Return [X, Y] of the center of cell containing provided text 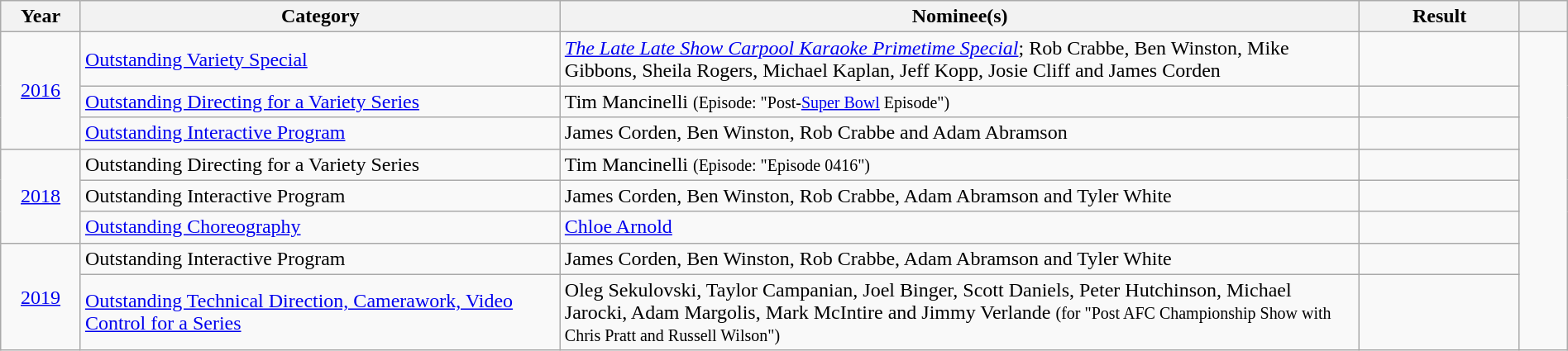
Outstanding Variety Special [320, 59]
2018 [41, 196]
Tim Mancinelli (Episode: "Post-Super Bowl Episode") [959, 102]
2016 [41, 91]
James Corden, Ben Winston, Rob Crabbe and Adam Abramson [959, 133]
Result [1439, 17]
Nominee(s) [959, 17]
2019 [41, 296]
Outstanding Technical Direction, Camerawork, Video Control for a Series [320, 312]
Tim Mancinelli (Episode: "Episode 0416") [959, 164]
Outstanding Choreography [320, 227]
Year [41, 17]
Chloe Arnold [959, 227]
Category [320, 17]
